Determine the (x, y) coordinate at the center of the cell enclosing the given text.  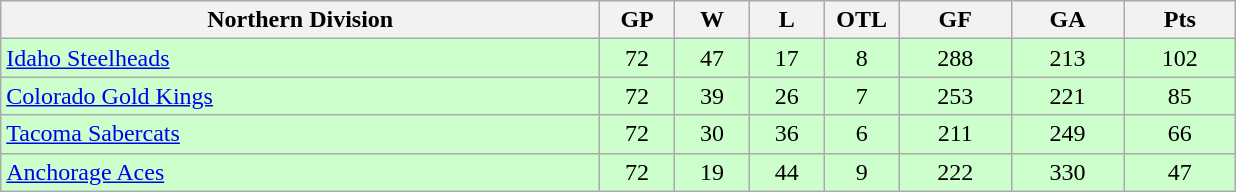
330 (1067, 172)
44 (786, 172)
GA (1067, 20)
GF (955, 20)
36 (786, 134)
OTL (862, 20)
6 (862, 134)
39 (712, 96)
Anchorage Aces (300, 172)
30 (712, 134)
8 (862, 58)
221 (1067, 96)
Idaho Steelheads (300, 58)
GP (638, 20)
7 (862, 96)
211 (955, 134)
W (712, 20)
66 (1180, 134)
213 (1067, 58)
9 (862, 172)
249 (1067, 134)
19 (712, 172)
Colorado Gold Kings (300, 96)
222 (955, 172)
253 (955, 96)
L (786, 20)
85 (1180, 96)
Northern Division (300, 20)
102 (1180, 58)
Pts (1180, 20)
Tacoma Sabercats (300, 134)
17 (786, 58)
288 (955, 58)
26 (786, 96)
